Return (X, Y) of the center of cell containing provided text 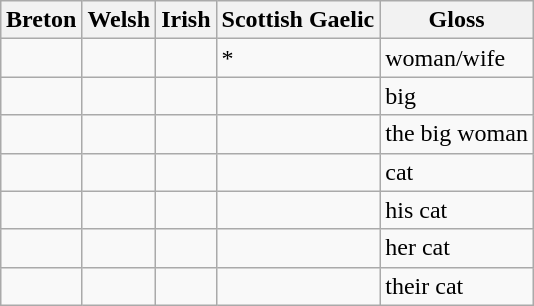
* (298, 58)
Breton (42, 20)
Irish (186, 20)
woman/wife (457, 58)
Welsh (119, 20)
Scottish Gaelic (298, 20)
the big woman (457, 134)
his cat (457, 210)
Gloss (457, 20)
big (457, 96)
cat (457, 172)
her cat (457, 248)
their cat (457, 286)
